Detect which cell encompasses the target text, then output its [X, Y] center coordinate. 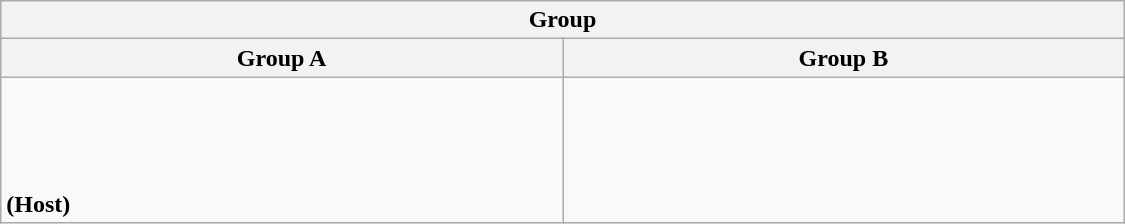
(Host) [282, 150]
Group [563, 20]
Group B [843, 58]
Group A [282, 58]
